Scan for the cell matching the given text and deliver its (x, y) coordinate at center. 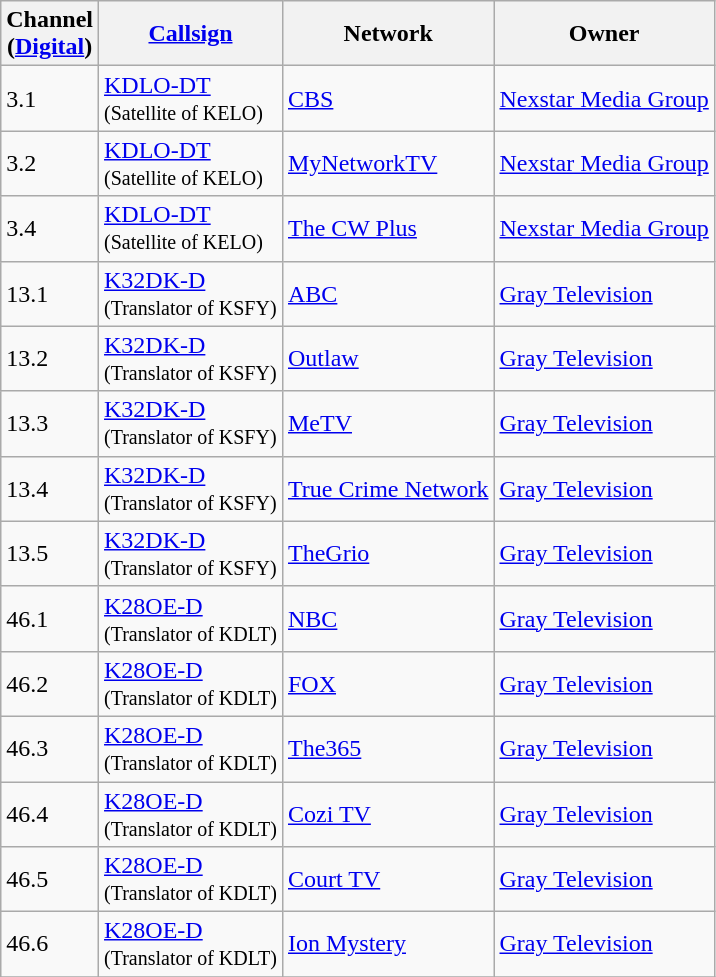
MeTV (388, 424)
46.4 (50, 814)
Outlaw (388, 358)
3.1 (50, 98)
13.1 (50, 294)
Network (388, 34)
Channel(Digital) (50, 34)
FOX (388, 684)
13.4 (50, 488)
46.5 (50, 880)
CBS (388, 98)
3.2 (50, 164)
46.2 (50, 684)
3.4 (50, 228)
TheGrio (388, 554)
13.2 (50, 358)
13.3 (50, 424)
46.1 (50, 618)
True Crime Network (388, 488)
The CW Plus (388, 228)
13.5 (50, 554)
Cozi TV (388, 814)
46.3 (50, 748)
Owner (604, 34)
The365 (388, 748)
MyNetworkTV (388, 164)
ABC (388, 294)
NBC (388, 618)
46.6 (50, 944)
Ion Mystery (388, 944)
Court TV (388, 880)
Callsign (191, 34)
